For the text-containing cell, return its midpoint in (x, y) coordinate format. 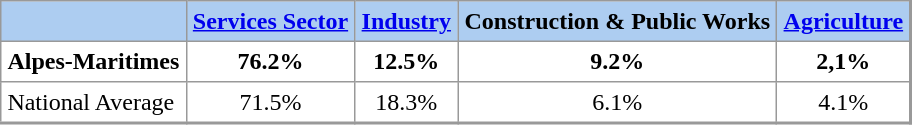
12.5% (406, 61)
76.2% (270, 61)
Agriculture (844, 21)
71.5% (270, 102)
National Average (94, 102)
Construction & Public Works (618, 21)
6.1% (618, 102)
4.1% (844, 102)
9.2% (618, 61)
2,1% (844, 61)
Services Sector (270, 21)
18.3% (406, 102)
Industry (406, 21)
Alpes-Maritimes (94, 61)
